Scan for the cell matching the given text and deliver its [X, Y] coordinate at center. 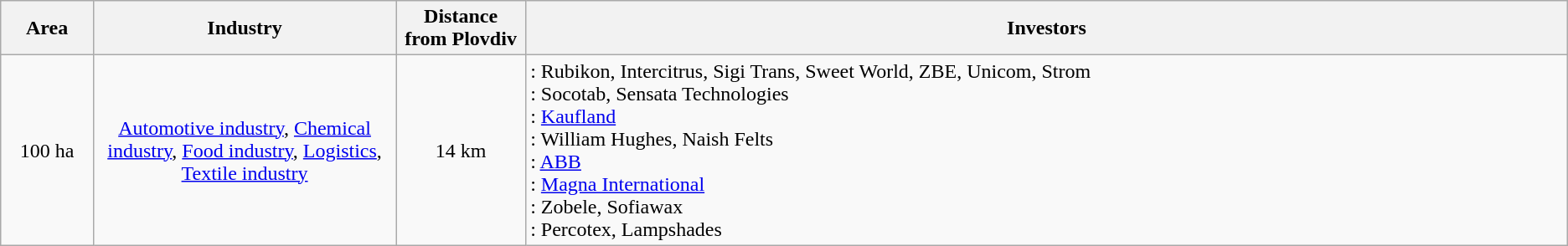
14 km [461, 151]
Investors [1047, 28]
Area [47, 28]
Automotive industry, Chemical industry, Food industry, Logistics, Textile industry [245, 151]
Distance from Plovdiv [461, 28]
100 ha [47, 151]
Industry [245, 28]
